Output the (x, y) coordinate of the center of the cell containing the given text.  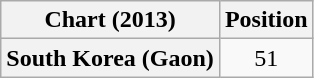
Chart (2013) (110, 20)
51 (266, 58)
Position (266, 20)
South Korea (Gaon) (110, 58)
